Extract the (X, Y) coordinate from the center of the cell holding the provided text.  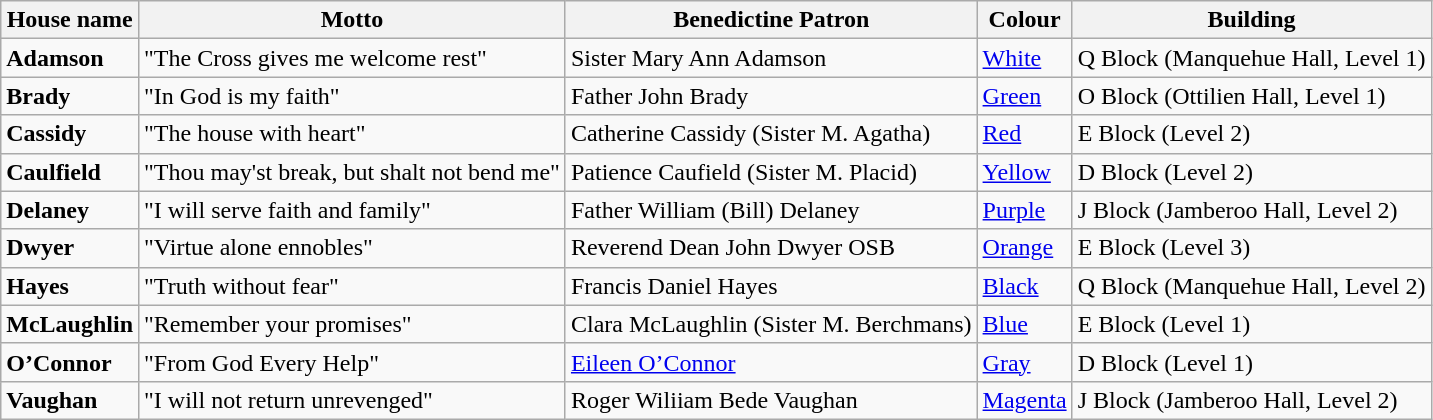
"The house with heart" (352, 134)
Motto (352, 20)
"From God Every Help" (352, 362)
"Thou may'st break, but shalt not bend me" (352, 172)
Brady (70, 96)
Q Block (Manquehue Hall, Level 1) (1252, 58)
D Block (Level 1) (1252, 362)
Vaughan (70, 400)
Q Block (Manquehue Hall, Level 2) (1252, 286)
"The Cross gives me welcome rest" (352, 58)
"I will serve faith and family" (352, 210)
E Block (Level 1) (1252, 324)
O’Connor (70, 362)
Caulfield (70, 172)
"Remember your promises" (352, 324)
Hayes (70, 286)
Catherine Cassidy (Sister M. Agatha) (771, 134)
Red (1024, 134)
Benedictine Patron (771, 20)
Blue (1024, 324)
O Block (Ottilien Hall, Level 1) (1252, 96)
"In God is my faith" (352, 96)
D Block (Level 2) (1252, 172)
"Virtue alone ennobles" (352, 248)
Orange (1024, 248)
House name (70, 20)
Black (1024, 286)
E Block (Level 3) (1252, 248)
Reverend Dean John Dwyer OSB (771, 248)
Colour (1024, 20)
Sister Mary Ann Adamson (771, 58)
Magenta (1024, 400)
White (1024, 58)
Francis Daniel Hayes (771, 286)
Building (1252, 20)
Roger Wiliiam Bede Vaughan (771, 400)
Yellow (1024, 172)
Eileen O’Connor (771, 362)
E Block (Level 2) (1252, 134)
McLaughlin (70, 324)
Green (1024, 96)
Patience Caufield (Sister M. Placid) (771, 172)
"Truth without fear" (352, 286)
Dwyer (70, 248)
Delaney (70, 210)
Gray (1024, 362)
Purple (1024, 210)
Clara McLaughlin (Sister M. Berchmans) (771, 324)
Adamson (70, 58)
"I will not return unrevenged" (352, 400)
Father William (Bill) Delaney (771, 210)
Father John Brady (771, 96)
Cassidy (70, 134)
